Return (X, Y) of the center of cell containing provided text 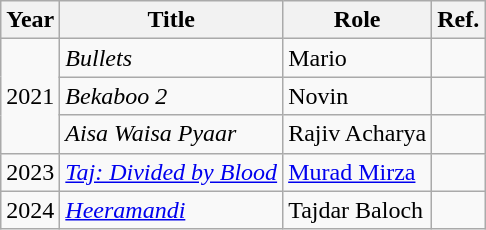
Role (358, 20)
Mario (358, 58)
Year (30, 20)
Ref. (458, 20)
Title (172, 20)
Aisa Waisa Pyaar (172, 134)
Heeramandi (172, 210)
Murad Mirza (358, 172)
Bekaboo 2 (172, 96)
Rajiv Acharya (358, 134)
2021 (30, 96)
Bullets (172, 58)
2023 (30, 172)
2024 (30, 210)
Novin (358, 96)
Tajdar Baloch (358, 210)
Taj: Divided by Blood (172, 172)
